Locate the cell with the specified text and output its (X, Y) center coordinate. 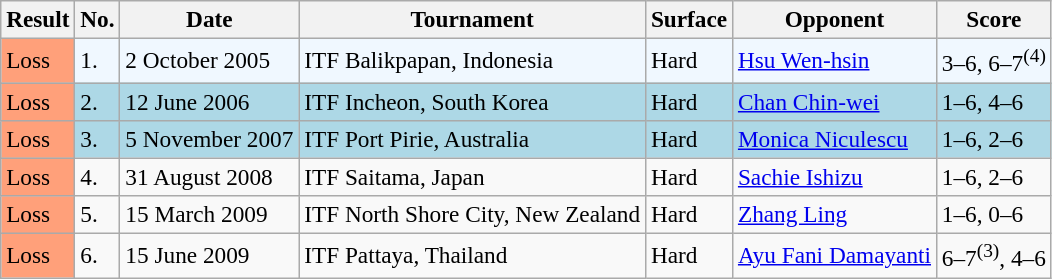
2 October 2005 (210, 60)
1. (98, 60)
5 November 2007 (210, 139)
12 June 2006 (210, 101)
Surface (688, 19)
31 August 2008 (210, 177)
5. (98, 214)
Opponent (835, 19)
Score (994, 19)
ITF Incheon, South Korea (472, 101)
3. (98, 139)
6–7(3), 4–6 (994, 255)
1–6, 0–6 (994, 214)
ITF Port Pirie, Australia (472, 139)
ITF North Shore City, New Zealand (472, 214)
ITF Pattaya, Thailand (472, 255)
Tournament (472, 19)
No. (98, 19)
ITF Saitama, Japan (472, 177)
Sachie Ishizu (835, 177)
Result (38, 19)
Zhang Ling (835, 214)
Ayu Fani Damayanti (835, 255)
Monica Niculescu (835, 139)
15 June 2009 (210, 255)
Hsu Wen-hsin (835, 60)
Date (210, 19)
4. (98, 177)
2. (98, 101)
1–6, 4–6 (994, 101)
3–6, 6–7(4) (994, 60)
ITF Balikpapan, Indonesia (472, 60)
15 March 2009 (210, 214)
Chan Chin-wei (835, 101)
6. (98, 255)
